Return the (X, Y) coordinate for the center point of the cell that contains the specified text.  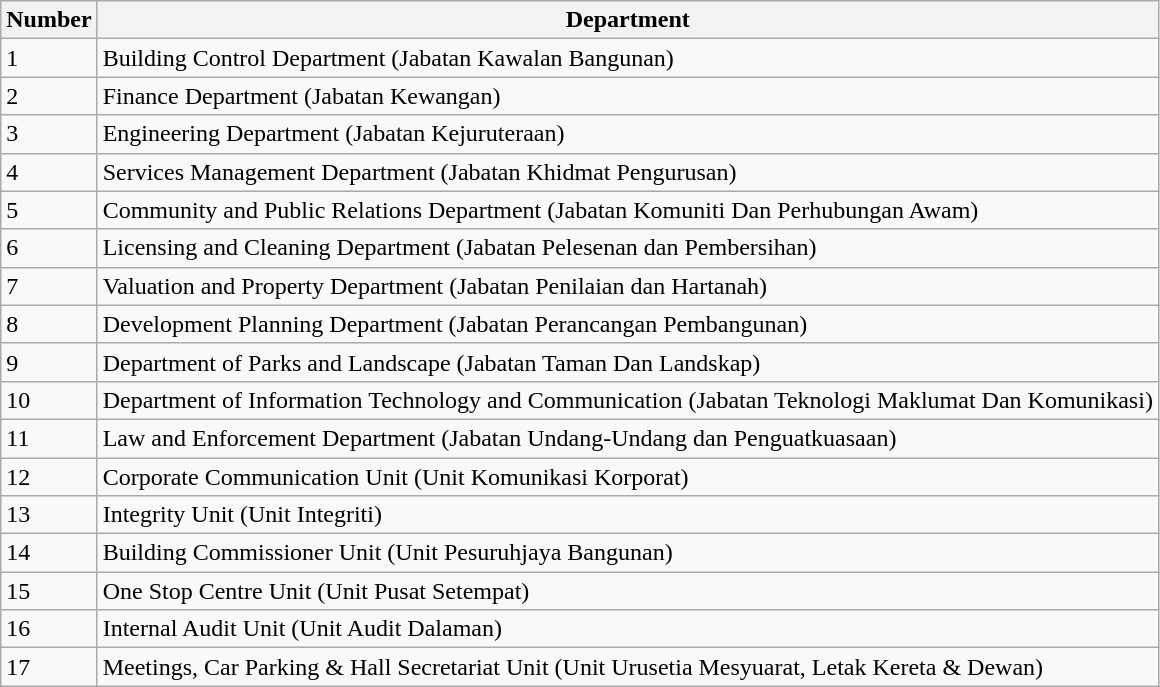
10 (49, 400)
Building Commissioner Unit (Unit Pesuruhjaya Bangunan) (628, 553)
17 (49, 667)
1 (49, 58)
8 (49, 324)
7 (49, 286)
15 (49, 591)
Department (628, 20)
Community and Public Relations Department (Jabatan Komuniti Dan Perhubungan Awam) (628, 210)
One Stop Centre Unit (Unit Pusat Setempat) (628, 591)
16 (49, 629)
Engineering Department (Jabatan Kejuruteraan) (628, 134)
Building Control Department (Jabatan Kawalan Bangunan) (628, 58)
Valuation and Property Department (Jabatan Penilaian dan Hartanah) (628, 286)
Corporate Communication Unit (Unit Komunikasi Korporat) (628, 477)
Department of Information Technology and Communication (Jabatan Teknologi Maklumat Dan Komunikasi) (628, 400)
2 (49, 96)
Law and Enforcement Department (Jabatan Undang-Undang dan Penguatkuasaan) (628, 438)
Department of Parks and Landscape (Jabatan Taman Dan Landskap) (628, 362)
Licensing and Cleaning Department (Jabatan Pelesenan dan Pembersihan) (628, 248)
5 (49, 210)
Services Management Department (Jabatan Khidmat Pengurusan) (628, 172)
14 (49, 553)
Number (49, 20)
9 (49, 362)
11 (49, 438)
Integrity Unit (Unit Integriti) (628, 515)
Meetings, Car Parking & Hall Secretariat Unit (Unit Urusetia Mesyuarat, Letak Kereta & Dewan) (628, 667)
Internal Audit Unit (Unit Audit Dalaman) (628, 629)
12 (49, 477)
6 (49, 248)
Development Planning Department (Jabatan Perancangan Pembangunan) (628, 324)
4 (49, 172)
13 (49, 515)
3 (49, 134)
Finance Department (Jabatan Kewangan) (628, 96)
